Capture the cell that displays the provided text and extract its [X, Y] central coordinate. 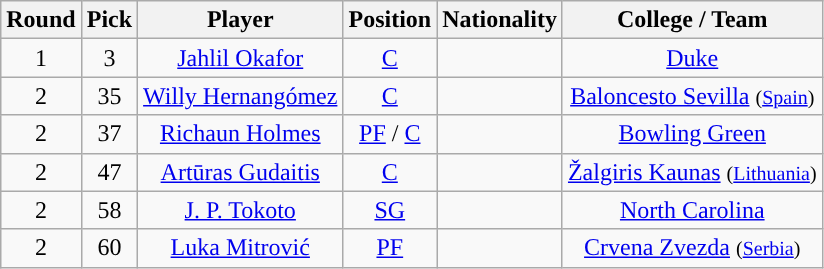
Player [240, 20]
3 [109, 58]
Nationality [500, 20]
Bowling Green [692, 134]
College / Team [692, 20]
Willy Hernangómez [240, 96]
37 [109, 134]
Round [41, 20]
Jahlil Okafor [240, 58]
PF / C [390, 134]
60 [109, 248]
SG [390, 210]
Baloncesto Sevilla (Spain) [692, 96]
Crvena Zvezda (Serbia) [692, 248]
Richaun Holmes [240, 134]
47 [109, 172]
Artūras Gudaitis [240, 172]
35 [109, 96]
58 [109, 210]
Luka Mitrović [240, 248]
Žalgiris Kaunas (Lithuania) [692, 172]
Pick [109, 20]
PF [390, 248]
Duke [692, 58]
J. P. Tokoto [240, 210]
North Carolina [692, 210]
Position [390, 20]
1 [41, 58]
